Locate the cell with the specified text and output its (X, Y) center coordinate. 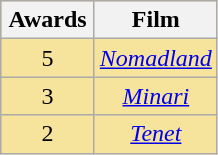
Nomadland (156, 58)
Film (156, 20)
2 (48, 134)
Minari (156, 96)
Tenet (156, 134)
5 (48, 58)
3 (48, 96)
Awards (48, 20)
